Determine the [X, Y] coordinate at the center of the cell enclosing the given text.  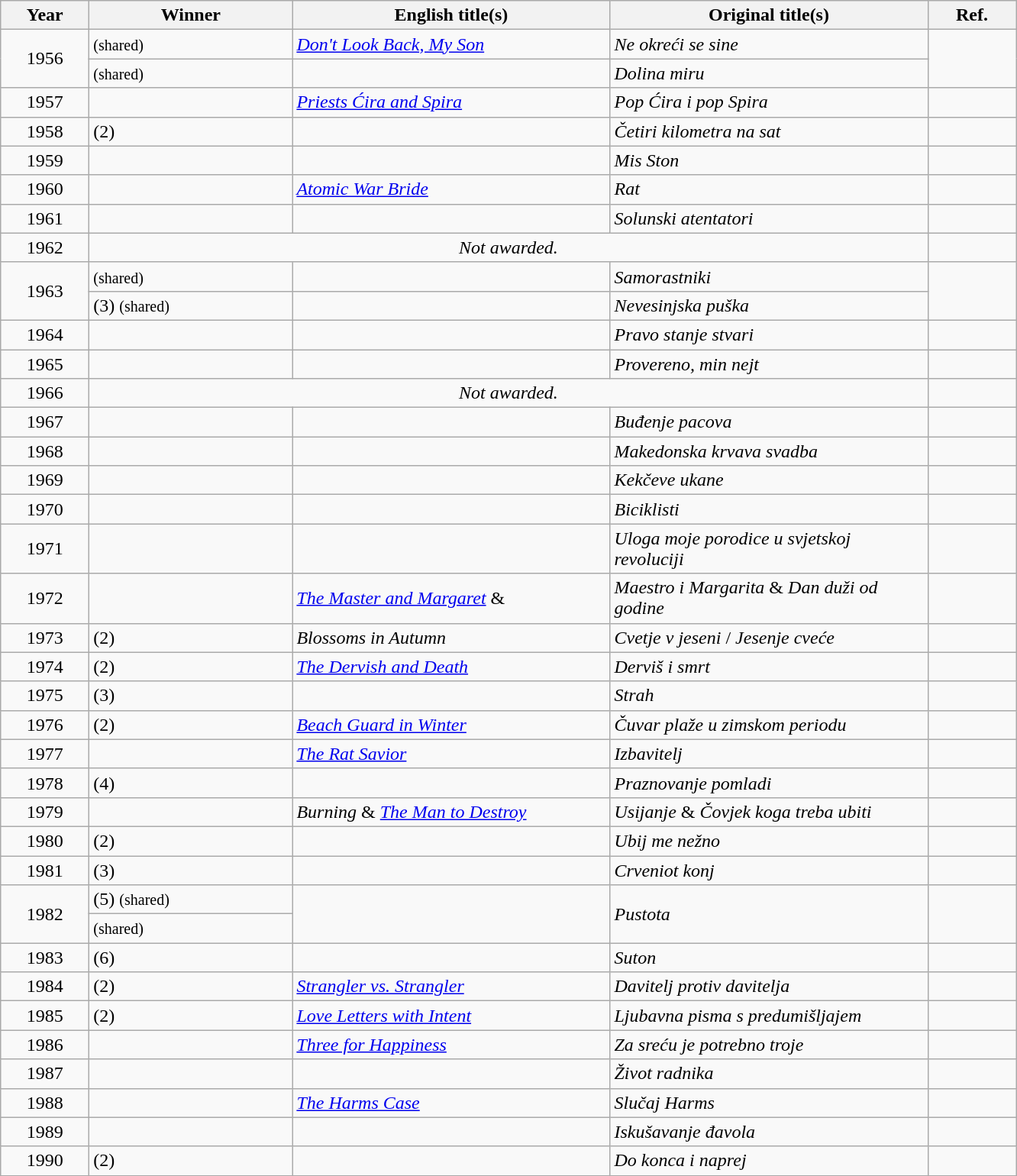
1977 [45, 754]
Original title(s) [769, 15]
1963 [45, 291]
1968 [45, 451]
Iskušavanje đavola [769, 1132]
1959 [45, 160]
1966 [45, 393]
(6) [191, 958]
1971 [45, 548]
Slučaj Harms [769, 1103]
Cvetje v jeseni / Jesenje cveće [769, 638]
Provereno, min nejt [769, 364]
1974 [45, 667]
Kekčeve ukane [769, 480]
1975 [45, 696]
Ref. [972, 15]
Ne okreći se sine [769, 44]
1983 [45, 958]
Četiri kilometra na sat [769, 131]
(5) (shared) [191, 900]
The Harms Case [451, 1103]
Rat [769, 189]
1962 [45, 247]
Praznovanje pomladi [769, 783]
Ubij me nežno [769, 841]
1957 [45, 102]
Buđenje pacova [769, 422]
Year [45, 15]
Nevesinjska puška [769, 305]
Samorastniki [769, 276]
1964 [45, 334]
Atomic War Bride [451, 189]
Blossoms in Autumn [451, 638]
Priests Ćira and Spira [451, 102]
1988 [45, 1103]
1960 [45, 189]
Solunski atentatori [769, 218]
The Dervish and Death [451, 667]
1989 [45, 1132]
(4) [191, 783]
Love Letters with Intent [451, 1016]
Do konca i naprej [769, 1161]
1972 [45, 599]
Dolina miru [769, 73]
Biciklisti [769, 509]
1978 [45, 783]
The Rat Savior [451, 754]
1958 [45, 131]
1985 [45, 1016]
Burning & The Man to Destroy [451, 812]
1982 [45, 914]
1961 [45, 218]
Za sreću je potrebno troje [769, 1045]
Izbavitelj [769, 754]
1981 [45, 870]
1984 [45, 987]
Crveniot konj [769, 870]
Maestro i Margarita & Dan duži od godine [769, 599]
Three for Happiness [451, 1045]
Čuvar plaže u zimskom periodu [769, 725]
1987 [45, 1074]
Pustota [769, 914]
Pop Ćira i pop Spira [769, 102]
Mis Ston [769, 160]
English title(s) [451, 15]
Davitelj protiv davitelja [769, 987]
Don't Look Back, My Son [451, 44]
Strangler vs. Strangler [451, 987]
1976 [45, 725]
1979 [45, 812]
Pravo stanje stvari [769, 334]
1956 [45, 59]
Uloga moje porodice u svjetskoj revoluciji [769, 548]
1990 [45, 1161]
1965 [45, 364]
Suton [769, 958]
1986 [45, 1045]
1980 [45, 841]
1970 [45, 509]
The Master and Margaret & [451, 599]
Strah [769, 696]
Makedonska krvava svadba [769, 451]
Život radnika [769, 1074]
(3) (shared) [191, 305]
Beach Guard in Winter [451, 725]
Derviš i smrt [769, 667]
Usijanje & Čovjek koga treba ubiti [769, 812]
Winner [191, 15]
1969 [45, 480]
1967 [45, 422]
1973 [45, 638]
Ljubavna pisma s predumišljajem [769, 1016]
